Locate the cell with the specified text and output its (X, Y) center coordinate. 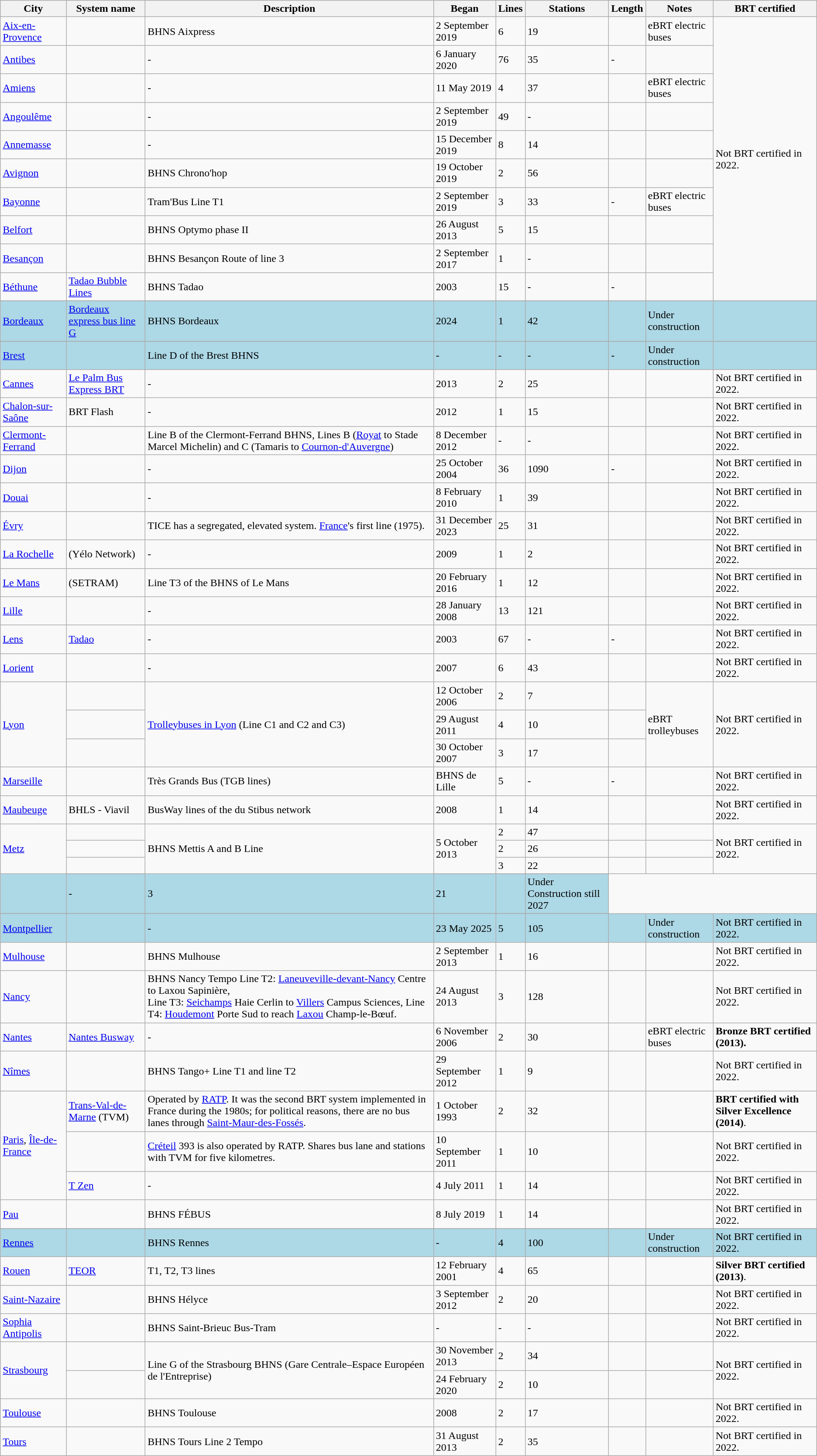
11 May 2019 (464, 88)
Mulhouse (33, 957)
TEOR (106, 1271)
System name (106, 9)
BHNS FÉBUS (289, 1214)
Maubeuge (33, 809)
Line B of the Clermont-Ferrand BHNS, Lines B (Royat to Stade Marcel Michelin) and C (Tamaris to Cournon-d'Auvergne) (289, 441)
8 July 2019 (464, 1214)
BHNS Chrono'hop (289, 173)
105 (567, 928)
10 September 2011 (464, 1151)
13 (511, 611)
9 (567, 1071)
19 (567, 31)
1090 (567, 469)
65 (567, 1271)
Dijon (33, 469)
Under Construction still 2027 (567, 894)
BHNS Toulouse (289, 1413)
Strasbourg (33, 1370)
20 (567, 1299)
2024 (464, 321)
Description (289, 9)
23 May 2025 (464, 928)
Créteil 393 is also operated by RATP. Shares bus lane and stations with TVM for five kilometres. (289, 1151)
Line G of the Strasbourg BHNS (Gare Centrale–Espace Européen de l'Entreprise) (289, 1370)
Notes (679, 9)
(Yélo Network) (106, 554)
26 August 2013 (464, 230)
Avignon (33, 173)
47 (567, 832)
Nancy (33, 997)
Saint-Nazaire (33, 1299)
32 (567, 1111)
BHLS - Viavil (106, 809)
2007 (464, 668)
Marseille (33, 781)
8 February 2010 (464, 498)
Lines (511, 9)
City (33, 9)
31 August 2013 (464, 1441)
7 (567, 696)
La Rochelle (33, 554)
Bronze BRT certified (2013). (765, 1037)
36 (511, 469)
Béthune (33, 286)
BHNS Besançon Route of line 3 (289, 258)
12 February 2001 (464, 1271)
24 August 2013 (464, 997)
TICE has a segregated, elevated system. France's first line (1975). (289, 525)
Stations (567, 9)
Évry (33, 525)
Trans-Val-de-Marne (TVM) (106, 1111)
5 October 2013 (464, 849)
BHNS Hélyce (289, 1299)
Nantes (33, 1037)
6 January 2020 (464, 59)
BHNS Tadao (289, 286)
33 (567, 202)
Le Palm Bus Express BRT (106, 384)
Rouen (33, 1271)
Tadao (106, 639)
Le Mans (33, 582)
25 October 2004 (464, 469)
26 (567, 849)
BHNS Mettis A and B Line (289, 849)
Bordeaux (33, 321)
eBRT trolleybuses (679, 725)
6 November 2006 (464, 1037)
2 September 2017 (464, 258)
Began (464, 9)
BRT certified (765, 9)
Besançon (33, 258)
BHNS Optymo phase II (289, 230)
Lyon (33, 725)
BHNS Saint-Brieuc Bus-Tram (289, 1328)
Trolleybuses in Lyon (Line C1 and C2 and C3) (289, 725)
Line T3 of the BHNS of Le Mans (289, 582)
Silver BRT certified (2013). (765, 1271)
Angoulême (33, 116)
BRT Flash (106, 412)
Pau (33, 1214)
Chalon-sur-Saône (33, 412)
22 (567, 865)
Belfort (33, 230)
(SETRAM) (106, 582)
20 February 2016 (464, 582)
BHNS Mulhouse (289, 957)
Cannes (33, 384)
15 December 2019 (464, 145)
2 September 2013 (464, 957)
4 July 2011 (464, 1185)
BHNS Rennes (289, 1242)
BHNS Tours Line 2 Tempo (289, 1441)
76 (511, 59)
Toulouse (33, 1413)
Tram'Bus Line T1 (289, 202)
Clermont-Ferrand (33, 441)
49 (511, 116)
Paris, Île-de-France (33, 1145)
8 (511, 145)
Brest (33, 355)
43 (567, 668)
Line D of the Brest BHNS (289, 355)
Rennes (33, 1242)
BHNS Bordeaux (289, 321)
Montpellier (33, 928)
Nîmes (33, 1071)
T Zen (106, 1185)
Lens (33, 639)
BHNS Tango+ Line T1 and line T2 (289, 1071)
8 December 2012 (464, 441)
37 (567, 88)
24 February 2020 (464, 1384)
Tours (33, 1441)
29 August 2011 (464, 725)
30 November 2013 (464, 1356)
Bordeaux express bus line G (106, 321)
Lille (33, 611)
12 (567, 582)
30 October 2007 (464, 752)
128 (567, 997)
Annemasse (33, 145)
30 (567, 1037)
2013 (464, 384)
12 October 2006 (464, 696)
Très Grands Bus (TGB lines) (289, 781)
Metz (33, 849)
Lorient (33, 668)
2012 (464, 412)
29 September 2012 (464, 1071)
Length (627, 9)
28 January 2008 (464, 611)
Sophia Antipolis (33, 1328)
19 October 2019 (464, 173)
Amiens (33, 88)
16 (567, 957)
Nantes Busway (106, 1037)
3 September 2012 (464, 1299)
BusWay lines of the du Stibus network (289, 809)
121 (567, 611)
56 (567, 173)
Bayonne (33, 202)
34 (567, 1356)
2009 (464, 554)
21 (464, 894)
Tadao Bubble Lines (106, 286)
39 (567, 498)
67 (511, 639)
Antibes (33, 59)
BHNS Aixpress (289, 31)
Aix-en-Provence (33, 31)
1 October 1993 (464, 1111)
BRT certified with Silver Excellence (2014). (765, 1111)
42 (567, 321)
31 (567, 525)
31 December 2023 (464, 525)
100 (567, 1242)
BHNS de Lille (464, 781)
Douai (33, 498)
T1, T2, T3 lines (289, 1271)
